Detect which cell encompasses the target text, then output its (X, Y) center coordinate. 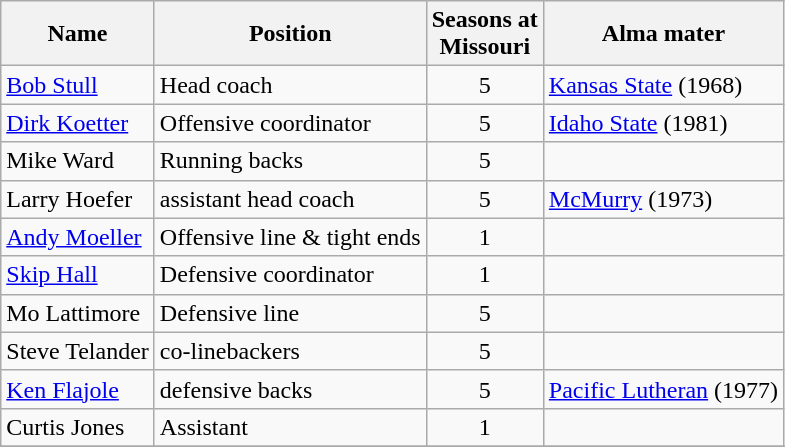
Pacific Lutheran (1977) (663, 389)
Larry Hoefer (78, 199)
Offensive coordinator (290, 123)
Curtis Jones (78, 427)
Alma mater (663, 34)
Bob Stull (78, 85)
Kansas State (1968) (663, 85)
Skip Hall (78, 275)
Seasons atMissouri (484, 34)
Defensive line (290, 313)
McMurry (1973) (663, 199)
Steve Telander (78, 351)
Andy Moeller (78, 237)
Position (290, 34)
defensive backs (290, 389)
Name (78, 34)
Dirk Koetter (78, 123)
Running backs (290, 161)
Assistant (290, 427)
Head coach (290, 85)
Mike Ward (78, 161)
assistant head coach (290, 199)
co-linebackers (290, 351)
Ken Flajole (78, 389)
Idaho State (1981) (663, 123)
Mo Lattimore (78, 313)
Offensive line & tight ends (290, 237)
Defensive coordinator (290, 275)
